From the cell containing the given text, extract its center point as (x, y) coordinate. 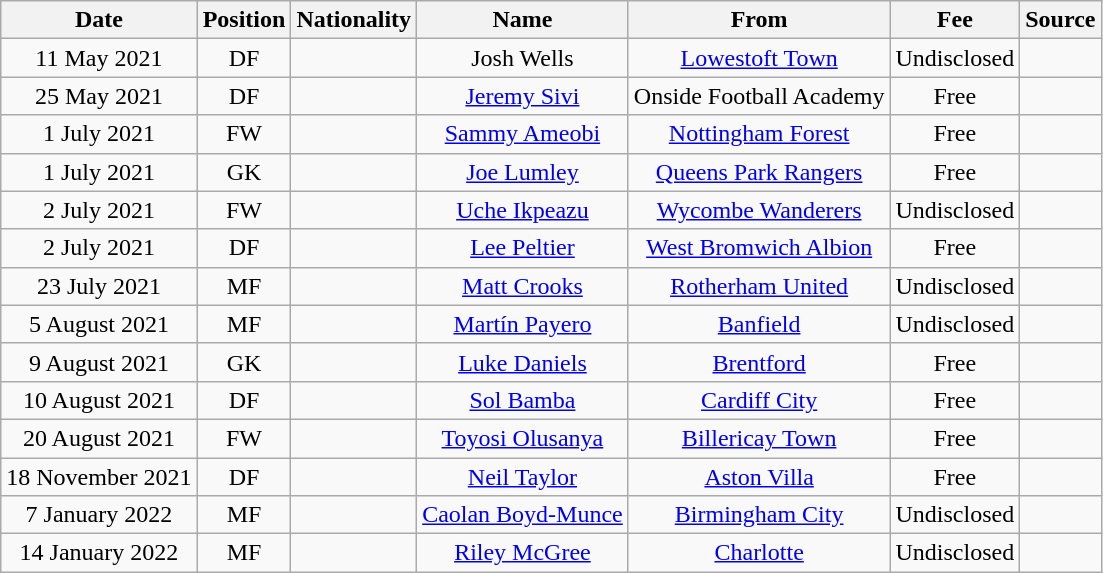
Martín Payero (523, 324)
Jeremy Sivi (523, 96)
10 August 2021 (99, 400)
Luke Daniels (523, 362)
23 July 2021 (99, 286)
Aston Villa (759, 477)
25 May 2021 (99, 96)
Uche Ikpeazu (523, 210)
Billericay Town (759, 438)
Riley McGree (523, 553)
Wycombe Wanderers (759, 210)
Queens Park Rangers (759, 172)
11 May 2021 (99, 58)
Source (1060, 20)
Josh Wells (523, 58)
Toyosi Olusanya (523, 438)
Neil Taylor (523, 477)
Rotherham United (759, 286)
Birmingham City (759, 515)
7 January 2022 (99, 515)
Cardiff City (759, 400)
Charlotte (759, 553)
Nationality (354, 20)
Banfield (759, 324)
Matt Crooks (523, 286)
Name (523, 20)
Joe Lumley (523, 172)
Sammy Ameobi (523, 134)
Date (99, 20)
14 January 2022 (99, 553)
18 November 2021 (99, 477)
Lowestoft Town (759, 58)
Caolan Boyd-Munce (523, 515)
West Bromwich Albion (759, 248)
Nottingham Forest (759, 134)
Brentford (759, 362)
From (759, 20)
Sol Bamba (523, 400)
Position (244, 20)
5 August 2021 (99, 324)
20 August 2021 (99, 438)
9 August 2021 (99, 362)
Onside Football Academy (759, 96)
Fee (955, 20)
Lee Peltier (523, 248)
